Find where the given text appears and provide that cell's center as [X, Y] coordinate. 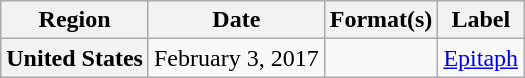
Date [236, 20]
Label [481, 20]
Format(s) [381, 20]
United States [75, 58]
February 3, 2017 [236, 58]
Region [75, 20]
Epitaph [481, 58]
